Locate the cell with the specified text and output its (x, y) center coordinate. 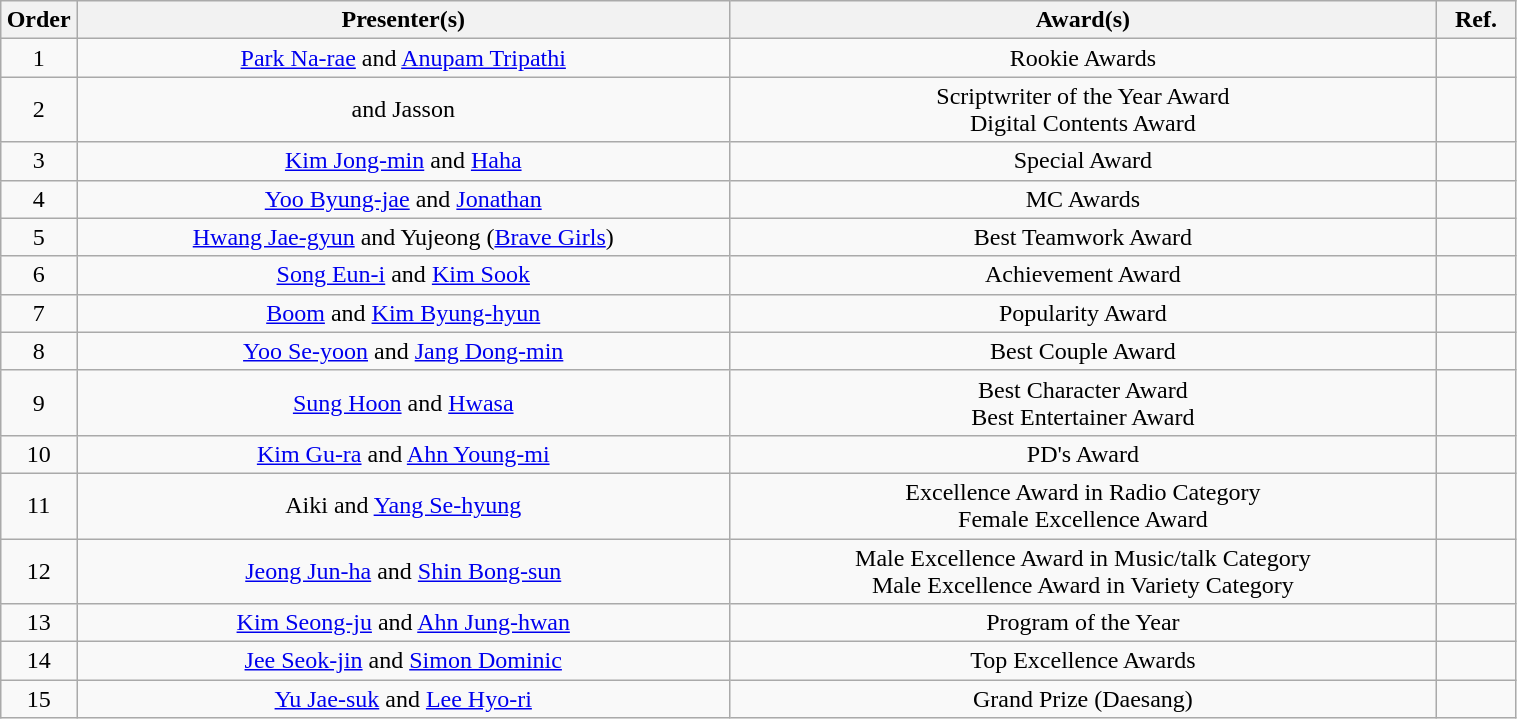
Scriptwriter of the Year AwardDigital Contents Award (1083, 110)
Hwang Jae-gyun and Yujeong (Brave Girls) (402, 237)
14 (39, 661)
15 (39, 699)
Ref. (1476, 20)
Yu Jae-suk and Lee Hyo-ri (402, 699)
Best Couple Award (1083, 351)
Male Excellence Award in Music/talk CategoryMale Excellence Award in Variety Category (1083, 570)
7 (39, 313)
Aiki and Yang Se-hyung (402, 506)
4 (39, 199)
Excellence Award in Radio CategoryFemale Excellence Award (1083, 506)
Award(s) (1083, 20)
8 (39, 351)
and Jasson (402, 110)
9 (39, 402)
6 (39, 275)
3 (39, 161)
Best Teamwork Award (1083, 237)
Kim Seong-ju and Ahn Jung-hwan (402, 623)
2 (39, 110)
12 (39, 570)
Presenter(s) (402, 20)
Boom and Kim Byung-hyun (402, 313)
1 (39, 58)
Yoo Se-yoon and Jang Dong-min (402, 351)
Order (39, 20)
Grand Prize (Daesang) (1083, 699)
5 (39, 237)
Park Na-rae and Anupam Tripathi (402, 58)
Best Character AwardBest Entertainer Award (1083, 402)
11 (39, 506)
Kim Gu-ra and Ahn Young-mi (402, 454)
Popularity Award (1083, 313)
Jeong Jun-ha and Shin Bong-sun (402, 570)
PD's Award (1083, 454)
Rookie Awards (1083, 58)
Top Excellence Awards (1083, 661)
Jee Seok-jin and Simon Dominic (402, 661)
10 (39, 454)
13 (39, 623)
Special Award (1083, 161)
Achievement Award (1083, 275)
Sung Hoon and Hwasa (402, 402)
Song Eun-i and Kim Sook (402, 275)
Kim Jong-min and Haha (402, 161)
Yoo Byung-jae and Jonathan (402, 199)
MC Awards (1083, 199)
Program of the Year (1083, 623)
